Scan for the cell matching the given text and deliver its [x, y] coordinate at center. 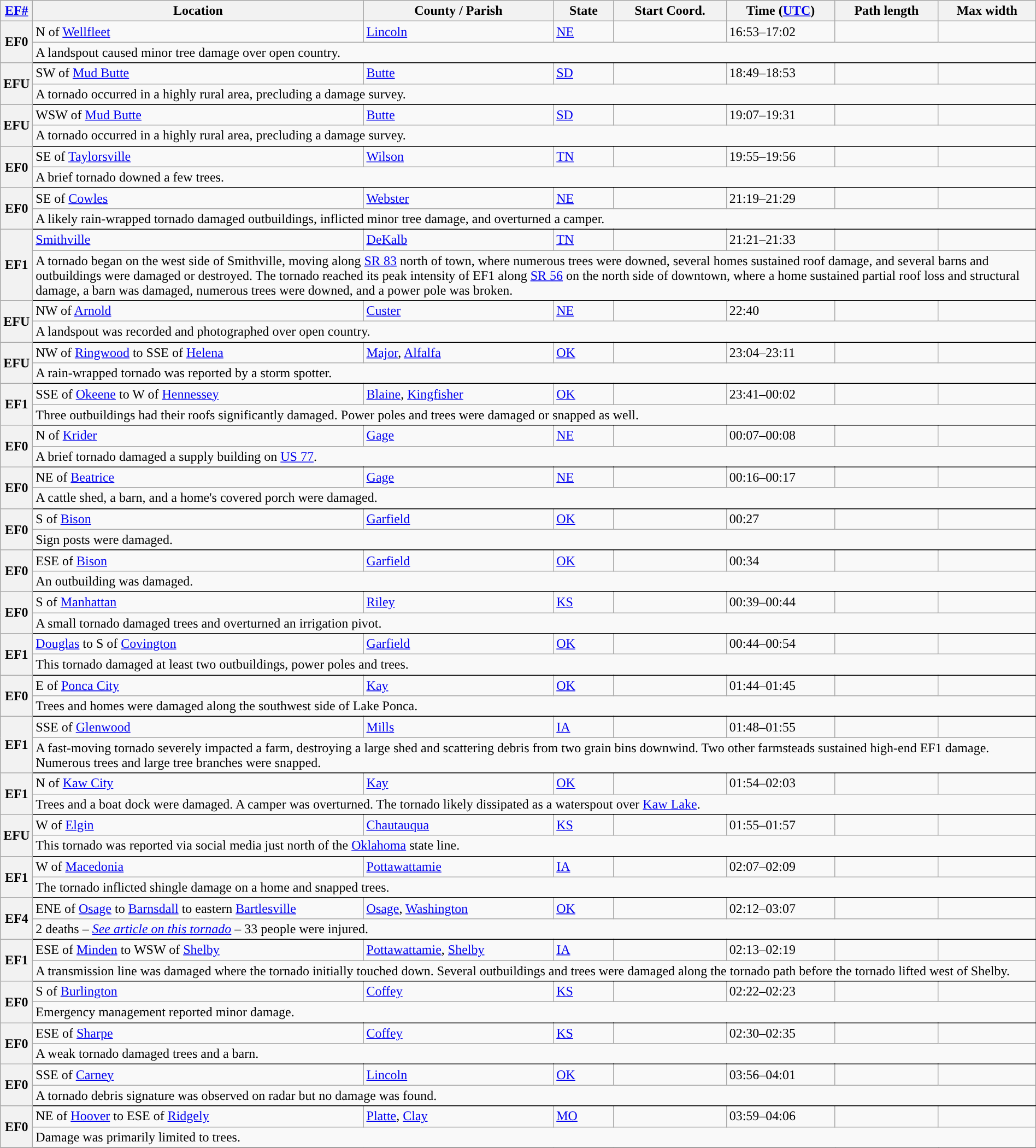
02:07–02:09 [780, 866]
ESE of Minden to WSW of Shelby [198, 950]
Custer [458, 311]
Emergency management reported minor damage. [534, 1012]
NW of Arnold [198, 311]
00:07–00:08 [780, 436]
Start Coord. [670, 11]
ESE of Bison [198, 560]
02:12–03:07 [780, 908]
SSE of Carney [198, 1075]
Trees and a boat dock were damaged. A camper was overturned. The tornado likely dissipated as a waterspout over Kaw Lake. [534, 804]
19:55–19:56 [780, 156]
An outbuilding was damaged. [534, 581]
S of Bison [198, 519]
N of Wellfleet [198, 32]
A likely rain-wrapped tornado damaged outbuildings, inflicted minor tree damage, and overturned a camper. [534, 219]
01:54–02:03 [780, 783]
03:59–04:06 [780, 1116]
Mills [458, 727]
Douglas to S of Covington [198, 644]
Chautauqua [458, 825]
Damage was primarily limited to trees. [534, 1137]
01:55–01:57 [780, 825]
MO [584, 1116]
S of Manhattan [198, 602]
ESE of Sharpe [198, 1033]
Time (UTC) [780, 11]
00:27 [780, 519]
Blaine, Kingfisher [458, 394]
A tornado debris signature was observed on radar but no damage was found. [534, 1096]
2 deaths – See article on this tornado – 33 people were injured. [534, 929]
23:41–00:02 [780, 394]
Location [198, 11]
02:30–02:35 [780, 1033]
The tornado inflicted shingle damage on a home and snapped trees. [534, 887]
01:48–01:55 [780, 727]
SE of Taylorsville [198, 156]
21:19–21:29 [780, 198]
NW of Ringwood to SSE of Helena [198, 353]
SE of Cowles [198, 198]
SSE of Okeene to W of Hennessey [198, 394]
Osage, Washington [458, 908]
State [584, 11]
NE of Beatrice [198, 477]
EF4 [16, 918]
E of Ponca City [198, 686]
DeKalb [458, 239]
23:04–23:11 [780, 353]
02:22–02:23 [780, 992]
16:53–17:02 [780, 32]
County / Parish [458, 11]
A brief tornado damaged a supply building on US 77. [534, 456]
21:21–21:33 [780, 239]
02:13–02:19 [780, 950]
NE of Hoover to ESE of Ridgely [198, 1116]
N of Krider [198, 436]
WSW of Mud Butte [198, 115]
This tornado damaged at least two outbuildings, power poles and trees. [534, 665]
A weak tornado damaged trees and a barn. [534, 1054]
00:39–00:44 [780, 602]
Pottawattamie, Shelby [458, 950]
19:07–19:31 [780, 115]
Wilson [458, 156]
A rain-wrapped tornado was reported by a storm spotter. [534, 373]
Webster [458, 198]
Sign posts were damaged. [534, 540]
W of Elgin [198, 825]
03:56–04:01 [780, 1075]
ENE of Osage to Barnsdall to eastern Bartlesville [198, 908]
A cattle shed, a barn, and a home's covered porch were damaged. [534, 498]
Riley [458, 602]
N of Kaw City [198, 783]
This tornado was reported via social media just north of the Oklahoma state line. [534, 846]
00:34 [780, 560]
W of Macedonia [198, 866]
SSE of Glenwood [198, 727]
Three outbuildings had their roofs significantly damaged. Power poles and trees were damaged or snapped as well. [534, 415]
A landspout was recorded and photographed over open country. [534, 332]
Platte, Clay [458, 1116]
Smithville [198, 239]
00:44–00:54 [780, 644]
EF# [16, 11]
Major, Alfalfa [458, 353]
01:44–01:45 [780, 686]
Trees and homes were damaged along the southwest side of Lake Ponca. [534, 706]
S of Burlington [198, 992]
Pottawattamie [458, 866]
A small tornado damaged trees and overturned an irrigation pivot. [534, 623]
A brief tornado downed a few trees. [534, 177]
A landspout caused minor tree damage over open country. [534, 52]
22:40 [780, 311]
18:49–18:53 [780, 73]
00:16–00:17 [780, 477]
SW of Mud Butte [198, 73]
Path length [886, 11]
Max width [987, 11]
